Identify which cell holds the provided text, then report its (x, y) central coordinate. 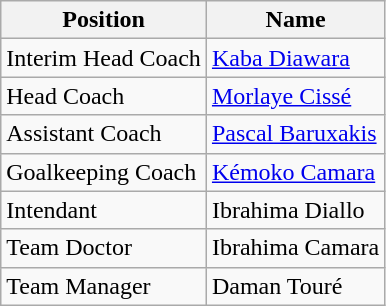
Name (295, 20)
Position (104, 20)
Team Manager (104, 286)
Goalkeeping Coach (104, 172)
Morlaye Cissé (295, 96)
Intendant (104, 210)
Ibrahima Diallo (295, 210)
Ibrahima Camara (295, 248)
Kaba Diawara (295, 58)
Head Coach (104, 96)
Daman Touré (295, 286)
Team Doctor (104, 248)
Assistant Coach (104, 134)
Interim Head Coach (104, 58)
Kémoko Camara (295, 172)
Pascal Baruxakis (295, 134)
